Extract the (X, Y) coordinate from the center of the cell holding the provided text.  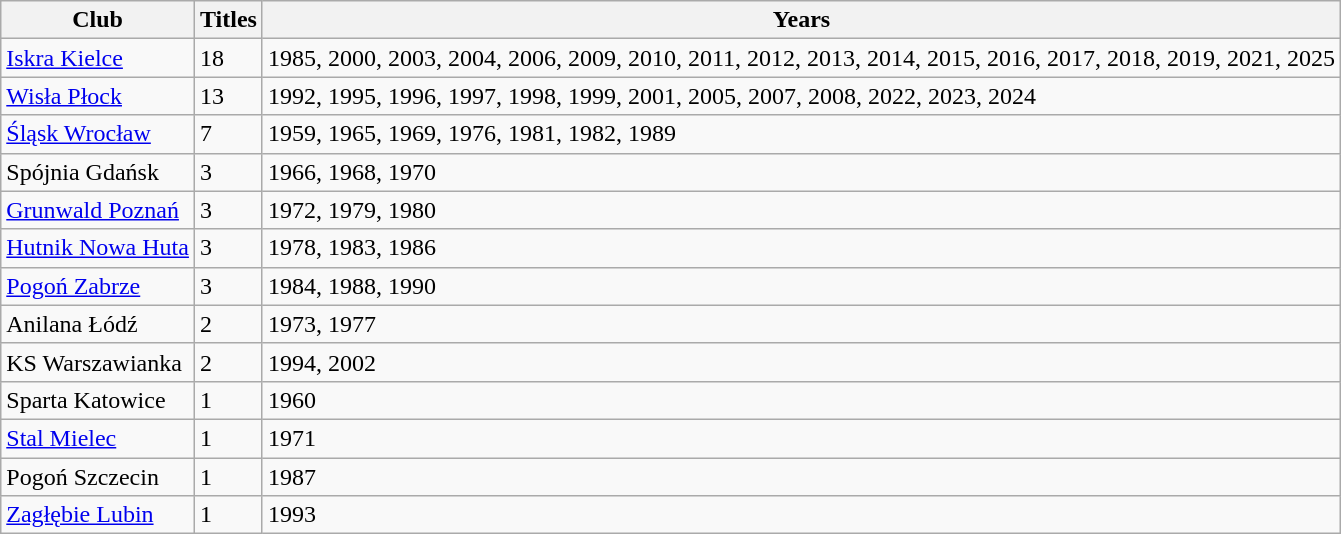
1973, 1977 (801, 324)
1966, 1968, 1970 (801, 172)
Spójnia Gdańsk (98, 172)
1992, 1995, 1996, 1997, 1998, 1999, 2001, 2005, 2007, 2008, 2022, 2023, 2024 (801, 96)
Club (98, 20)
Hutnik Nowa Huta (98, 248)
Iskra Kielce (98, 58)
Years (801, 20)
7 (228, 134)
Wisła Płock (98, 96)
18 (228, 58)
Anilana Łódź (98, 324)
1984, 1988, 1990 (801, 286)
Sparta Katowice (98, 400)
Grunwald Poznań (98, 210)
1972, 1979, 1980 (801, 210)
Stal Mielec (98, 438)
1960 (801, 400)
Titles (228, 20)
Pogoń Zabrze (98, 286)
13 (228, 96)
KS Warszawianka (98, 362)
Zagłębie Lubin (98, 515)
1959, 1965, 1969, 1976, 1981, 1982, 1989 (801, 134)
Śląsk Wrocław (98, 134)
1987 (801, 477)
1994, 2002 (801, 362)
1985, 2000, 2003, 2004, 2006, 2009, 2010, 2011, 2012, 2013, 2014, 2015, 2016, 2017, 2018, 2019, 2021, 2025 (801, 58)
1993 (801, 515)
1978, 1983, 1986 (801, 248)
Pogoń Szczecin (98, 477)
1971 (801, 438)
